For the text-containing cell, return its midpoint in (X, Y) coordinate format. 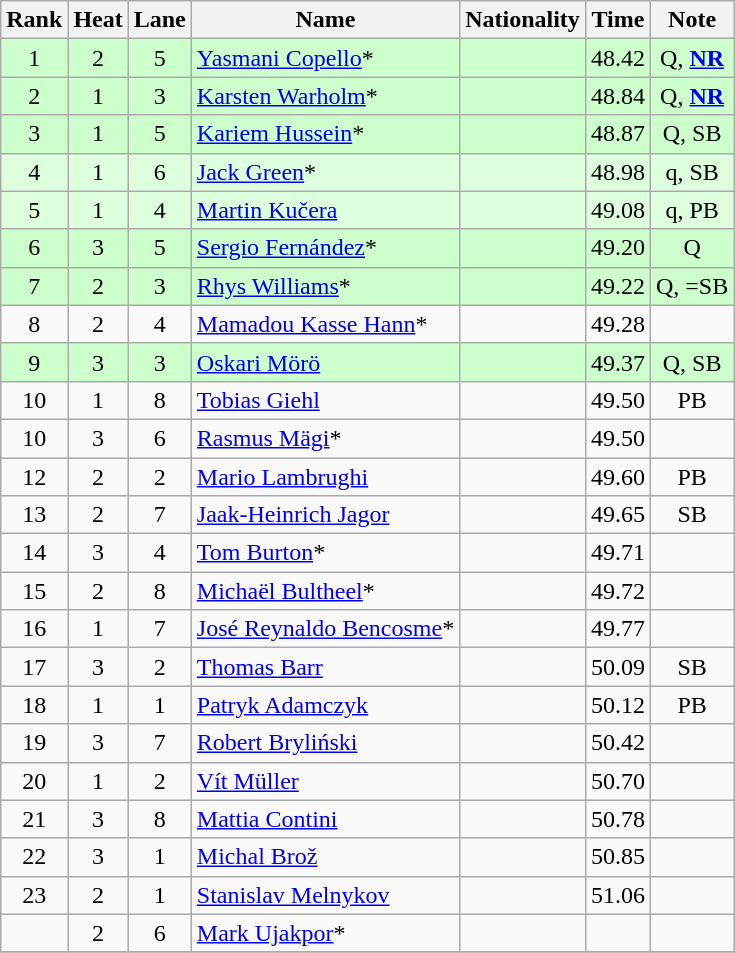
José Reynaldo Bencosme* (325, 629)
Jack Green* (325, 172)
51.06 (618, 895)
12 (34, 477)
49.28 (618, 324)
14 (34, 553)
50.78 (618, 819)
q, SB (692, 172)
49.60 (618, 477)
Mario Lambrughi (325, 477)
Rasmus Mägi* (325, 438)
Time (618, 20)
Note (692, 20)
49.20 (618, 248)
Oskari Mörö (325, 362)
50.09 (618, 667)
15 (34, 591)
Rank (34, 20)
Michal Brož (325, 857)
Jaak-Heinrich Jagor (325, 515)
49.71 (618, 553)
48.84 (618, 96)
50.85 (618, 857)
50.12 (618, 705)
49.72 (618, 591)
48.42 (618, 58)
49.77 (618, 629)
Tom Burton* (325, 553)
20 (34, 781)
Mark Ujakpor* (325, 933)
21 (34, 819)
18 (34, 705)
Robert Bryliński (325, 743)
q, PB (692, 210)
23 (34, 895)
Vít Müller (325, 781)
50.70 (618, 781)
Yasmani Copello* (325, 58)
13 (34, 515)
Michaël Bultheel* (325, 591)
Thomas Barr (325, 667)
16 (34, 629)
Name (325, 20)
9 (34, 362)
Q, =SB (692, 286)
49.37 (618, 362)
48.98 (618, 172)
Sergio Fernández* (325, 248)
49.22 (618, 286)
49.08 (618, 210)
Heat (98, 20)
19 (34, 743)
Q (692, 248)
Lane (160, 20)
50.42 (618, 743)
Mamadou Kasse Hann* (325, 324)
22 (34, 857)
Tobias Giehl (325, 400)
Nationality (523, 20)
Rhys Williams* (325, 286)
Patryk Adamczyk (325, 705)
17 (34, 667)
Martin Kučera (325, 210)
49.65 (618, 515)
Karsten Warholm* (325, 96)
Stanislav Melnykov (325, 895)
Mattia Contini (325, 819)
Kariem Hussein* (325, 134)
48.87 (618, 134)
